Find where the given text appears and provide that cell's center as [X, Y] coordinate. 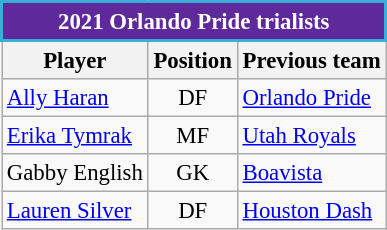
Boavista [312, 173]
Lauren Silver [76, 211]
Position [192, 60]
2021 Orlando Pride trialists [194, 22]
Gabby English [76, 173]
GK [192, 173]
Houston Dash [312, 211]
MF [192, 136]
Previous team [312, 60]
Player [76, 60]
Utah Royals [312, 136]
Orlando Pride [312, 98]
Erika Tymrak [76, 136]
Ally Haran [76, 98]
